Provide the [x, y] coordinate of the cell's center where the given text is located.  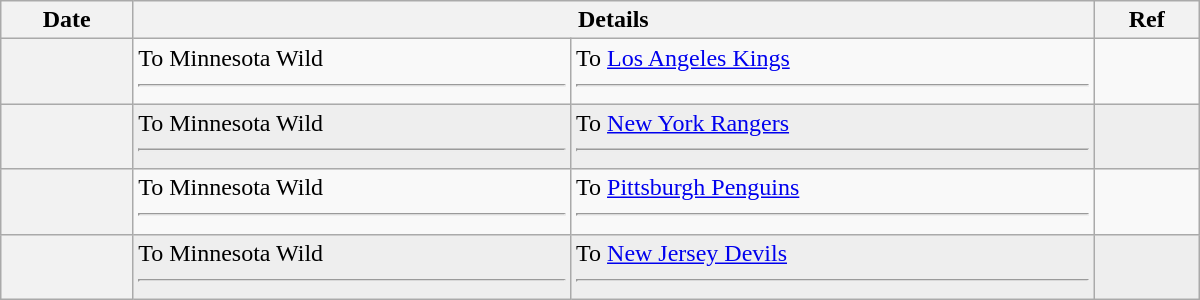
Details [614, 20]
To Los Angeles Kings [833, 72]
To New York Rangers [833, 136]
Date [67, 20]
To New Jersey Devils [833, 266]
To Pittsburgh Penguins [833, 202]
Ref [1146, 20]
